Search for the cell housing the specified text and yield its [X, Y] center coordinate. 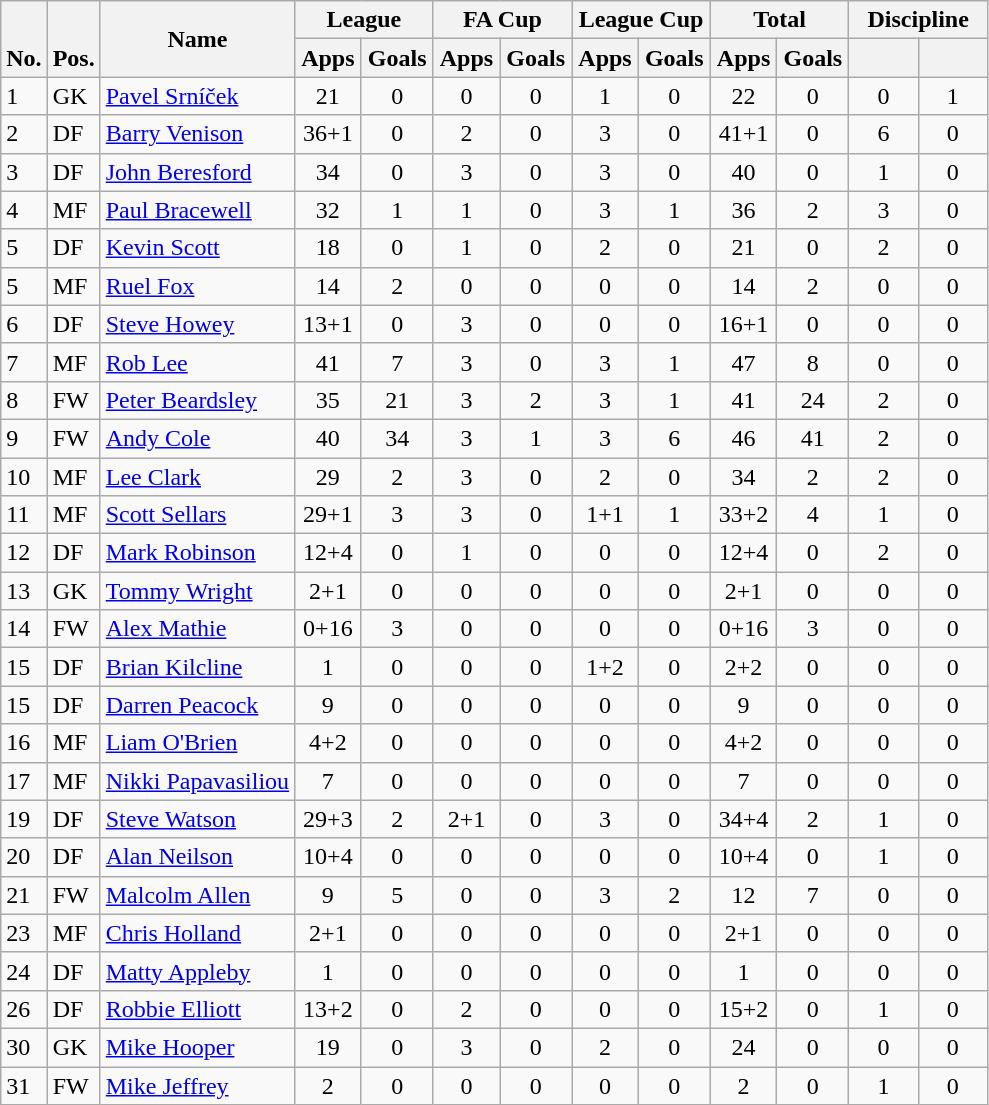
29+1 [328, 515]
Pos. [74, 39]
Steve Howey [197, 324]
Pavel Srníček [197, 96]
15+2 [744, 1009]
Chris Holland [197, 933]
League Cup [642, 20]
Darren Peacock [197, 705]
36 [744, 210]
13 [24, 591]
Total [780, 20]
17 [24, 781]
Barry Venison [197, 134]
1+1 [606, 515]
16 [24, 743]
Mark Robinson [197, 553]
Kevin Scott [197, 248]
33+2 [744, 515]
John Beresford [197, 172]
29+3 [328, 819]
41+1 [744, 134]
Ruel Fox [197, 286]
Liam O'Brien [197, 743]
34+4 [744, 819]
Robbie Elliott [197, 1009]
36+1 [328, 134]
Alex Mathie [197, 629]
47 [744, 362]
46 [744, 438]
26 [24, 1009]
Matty Appleby [197, 971]
Discipline [918, 20]
16+1 [744, 324]
Brian Kilcline [197, 667]
Malcolm Allen [197, 895]
22 [744, 96]
30 [24, 1047]
1+2 [606, 667]
32 [328, 210]
10 [24, 477]
18 [328, 248]
2+2 [744, 667]
13+2 [328, 1009]
Steve Watson [197, 819]
Mike Hooper [197, 1047]
Andy Cole [197, 438]
Lee Clark [197, 477]
Tommy Wright [197, 591]
Peter Beardsley [197, 400]
Alan Neilson [197, 857]
35 [328, 400]
Nikki Papavasiliou [197, 781]
11 [24, 515]
League [364, 20]
13+1 [328, 324]
20 [24, 857]
31 [24, 1085]
No. [24, 39]
Scott Sellars [197, 515]
Paul Bracewell [197, 210]
23 [24, 933]
Name [197, 39]
29 [328, 477]
Rob Lee [197, 362]
Mike Jeffrey [197, 1085]
FA Cup [502, 20]
